Scan for the cell matching the given text and deliver its (x, y) coordinate at center. 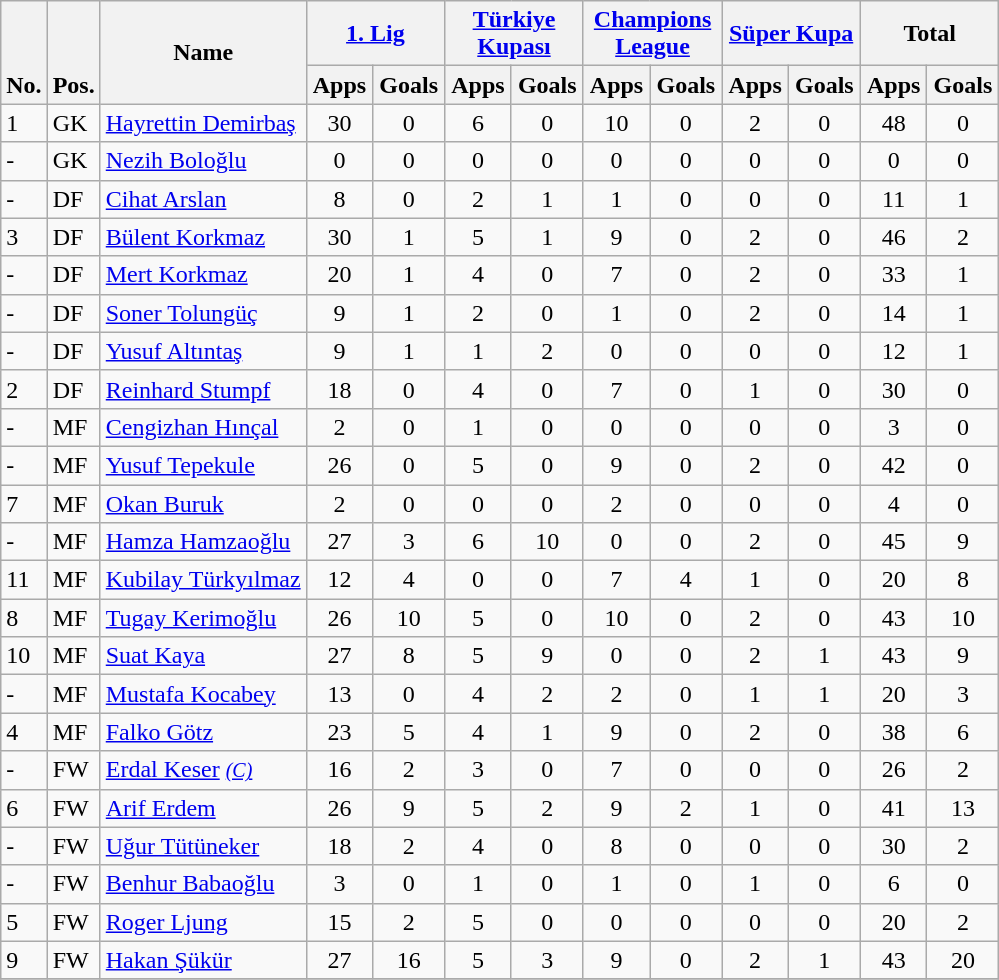
Uğur Tütüneker (203, 846)
15 (340, 922)
23 (340, 732)
Yusuf Altıntaş (203, 351)
Roger Ljung (203, 922)
Cengizhan Hınçal (203, 427)
41 (894, 808)
Champions League (652, 34)
Benhur Babaoğlu (203, 884)
Erdal Keser (C) (203, 770)
14 (894, 313)
Okan Buruk (203, 503)
Kubilay Türkyılmaz (203, 580)
Falko Götz (203, 732)
Süper Kupa (792, 34)
Hamza Hamzaoğlu (203, 542)
Mert Korkmaz (203, 275)
Total (930, 34)
Bülent Korkmaz (203, 237)
Yusuf Tepekule (203, 465)
Türkiye Kupası (514, 34)
Arif Erdem (203, 808)
Hakan Şükür (203, 960)
Pos. (74, 52)
Soner Tolungüç (203, 313)
42 (894, 465)
Cihat Arslan (203, 199)
45 (894, 542)
46 (894, 237)
33 (894, 275)
Hayrettin Demirbaş (203, 123)
38 (894, 732)
Reinhard Stumpf (203, 389)
1. Lig (376, 34)
Name (203, 52)
No. (24, 52)
Tugay Kerimoğlu (203, 618)
Mustafa Kocabey (203, 694)
Nezih Boloğlu (203, 161)
48 (894, 123)
Suat Kaya (203, 656)
